From the cell containing the given text, extract its center point as (x, y) coordinate. 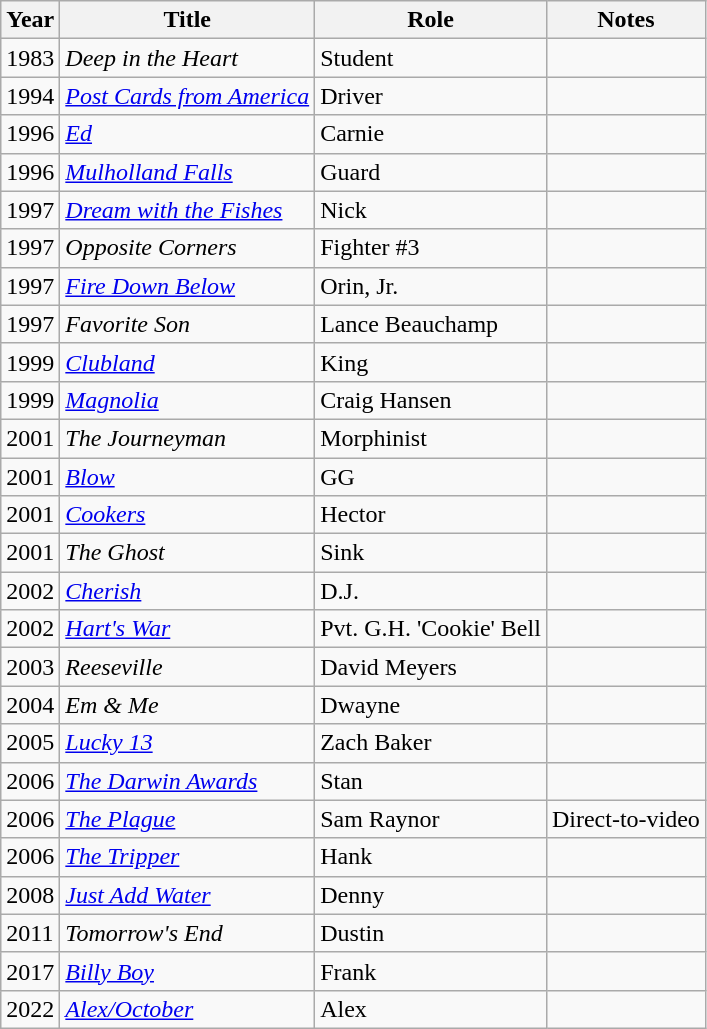
Deep in the Heart (188, 58)
Hector (431, 515)
The Tripper (188, 857)
Post Cards from America (188, 96)
Dream with the Fishes (188, 210)
2003 (30, 667)
The Ghost (188, 553)
Dwayne (431, 705)
Guard (431, 172)
Tomorrow's End (188, 933)
Lance Beauchamp (431, 324)
Pvt. G.H. 'Cookie' Bell (431, 629)
Orin, Jr. (431, 286)
The Journeyman (188, 438)
Direct-to-video (626, 819)
Lucky 13 (188, 743)
Zach Baker (431, 743)
Craig Hansen (431, 400)
Blow (188, 477)
Title (188, 20)
Mulholland Falls (188, 172)
Carnie (431, 134)
Frank (431, 971)
Driver (431, 96)
Notes (626, 20)
Year (30, 20)
2017 (30, 971)
The Darwin Awards (188, 781)
1994 (30, 96)
King (431, 362)
2004 (30, 705)
Denny (431, 895)
2008 (30, 895)
Em & Me (188, 705)
GG (431, 477)
Opposite Corners (188, 248)
Dustin (431, 933)
The Plague (188, 819)
1983 (30, 58)
Alex (431, 1009)
Just Add Water (188, 895)
Hart's War (188, 629)
Student (431, 58)
Morphinist (431, 438)
D.J. (431, 591)
Ed (188, 134)
Nick (431, 210)
Billy Boy (188, 971)
Fire Down Below (188, 286)
Hank (431, 857)
2005 (30, 743)
2022 (30, 1009)
Fighter #3 (431, 248)
Alex/October (188, 1009)
Cookers (188, 515)
Favorite Son (188, 324)
David Meyers (431, 667)
Sink (431, 553)
2011 (30, 933)
Role (431, 20)
Magnolia (188, 400)
Cherish (188, 591)
Clubland (188, 362)
Stan (431, 781)
Reeseville (188, 667)
Sam Raynor (431, 819)
